Determine the [X, Y] coordinate at the center of the cell enclosing the given text.  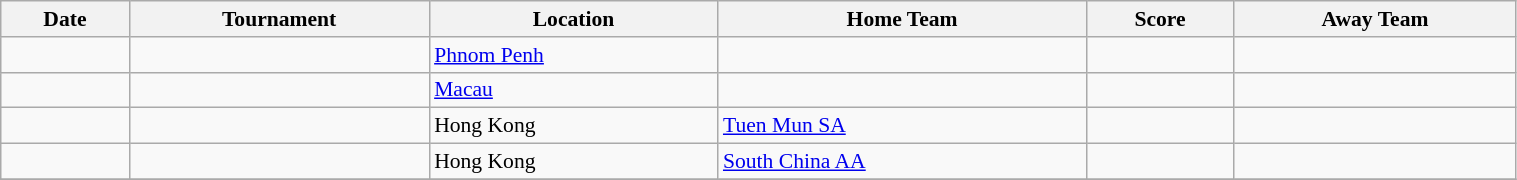
Away Team [1375, 19]
Location [574, 19]
Phnom Penh [574, 55]
Macau [574, 90]
Tournament [279, 19]
Home Team [902, 19]
Date [65, 19]
Tuen Mun SA [902, 126]
Score [1160, 19]
South China AA [902, 162]
